Locate the cell with the specified text and output its (X, Y) center coordinate. 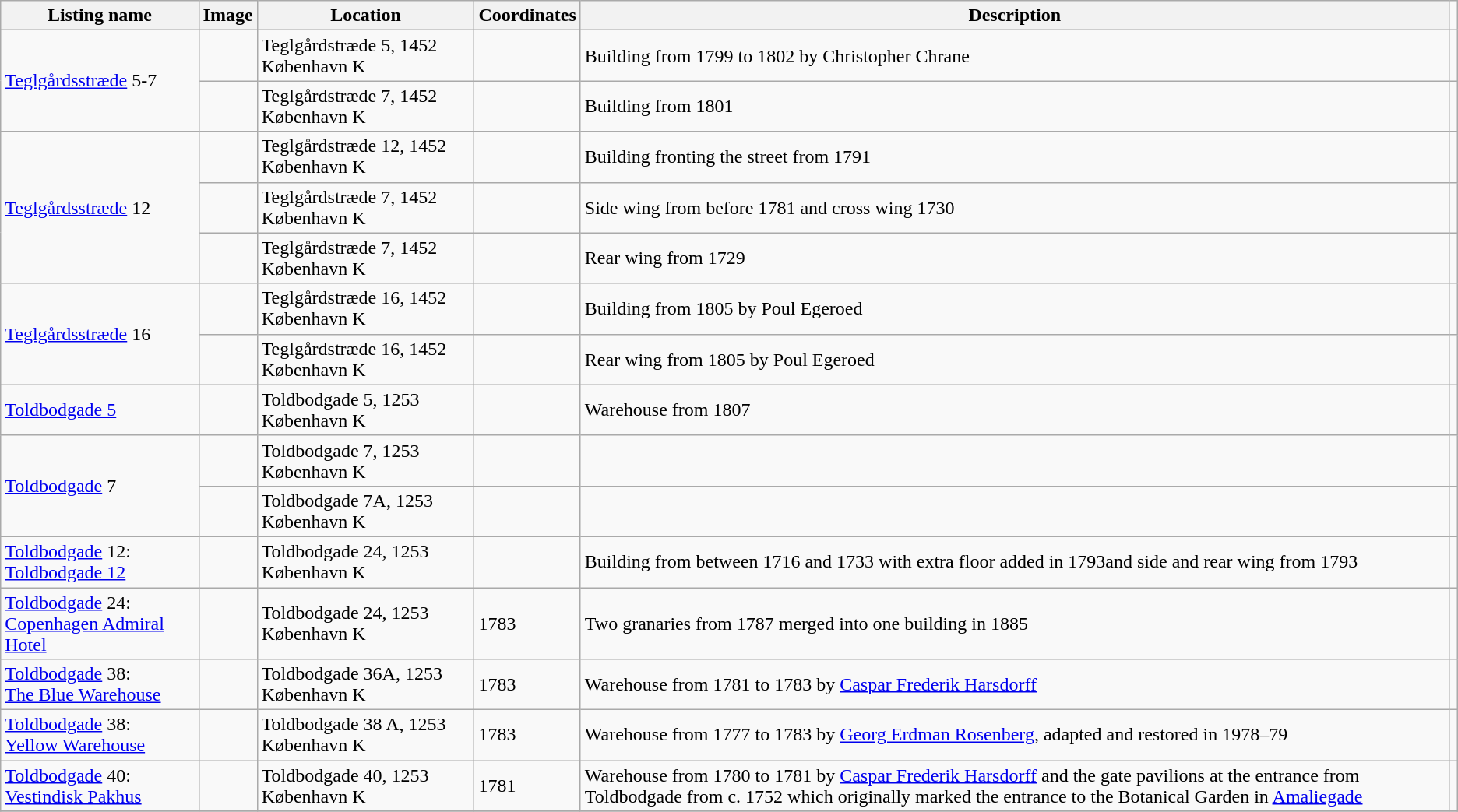
Toldbodgade 38:The Blue Warehouse (100, 685)
Coordinates (527, 16)
Toldbodgade 7A, 1253 København K (366, 511)
Description (1014, 16)
Building from between 1716 and 1733 with extra floor added in 1793and side and rear wing from 1793 (1014, 562)
Building from 1805 by Poul Egeroed (1014, 308)
Teglgårdstræde 5, 1452 København K (366, 56)
Toldbodgade 7, 1253 København K (366, 461)
Teglgårdsstræde 5-7 (100, 81)
Rear wing from 1729 (1014, 258)
Toldbodgade 7 (100, 486)
1781 (527, 786)
Teglgårdsstræde 12 (100, 207)
Image (227, 16)
Warehouse from 1777 to 1783 by Georg Erdman Rosenberg, adapted and restored in 1978–79 (1014, 735)
Rear wing from 1805 by Poul Egeroed (1014, 360)
Location (366, 16)
Toldbodgade 38:Yellow Warehouse (100, 735)
Toldbodgade 5 (100, 410)
Side wing from before 1781 and cross wing 1730 (1014, 207)
Building fronting the street from 1791 (1014, 157)
Teglgårdsstræde 16 (100, 334)
Toldbodgade 24:Copenhagen Admiral Hotel (100, 623)
Two granaries from 1787 merged into one building in 1885 (1014, 623)
Warehouse from 1781 to 1783 by Caspar Frederik Harsdorff (1014, 685)
Toldbodgade 40, 1253 København K (366, 786)
Teglgårdstræde 12, 1452 København K (366, 157)
Warehouse from 1807 (1014, 410)
Toldbodgade 40:Vestindisk Pakhus (100, 786)
Building from 1799 to 1802 by Christopher Chrane (1014, 56)
Toldbodgade 12: Toldbodgade 12 (100, 562)
Toldbodgade 36A, 1253 København K (366, 685)
Toldbodgade 38 A, 1253 København K (366, 735)
Building from 1801 (1014, 106)
Listing name (100, 16)
Toldbodgade 5, 1253 København K (366, 410)
